Scan for the cell matching the given text and deliver its (x, y) coordinate at center. 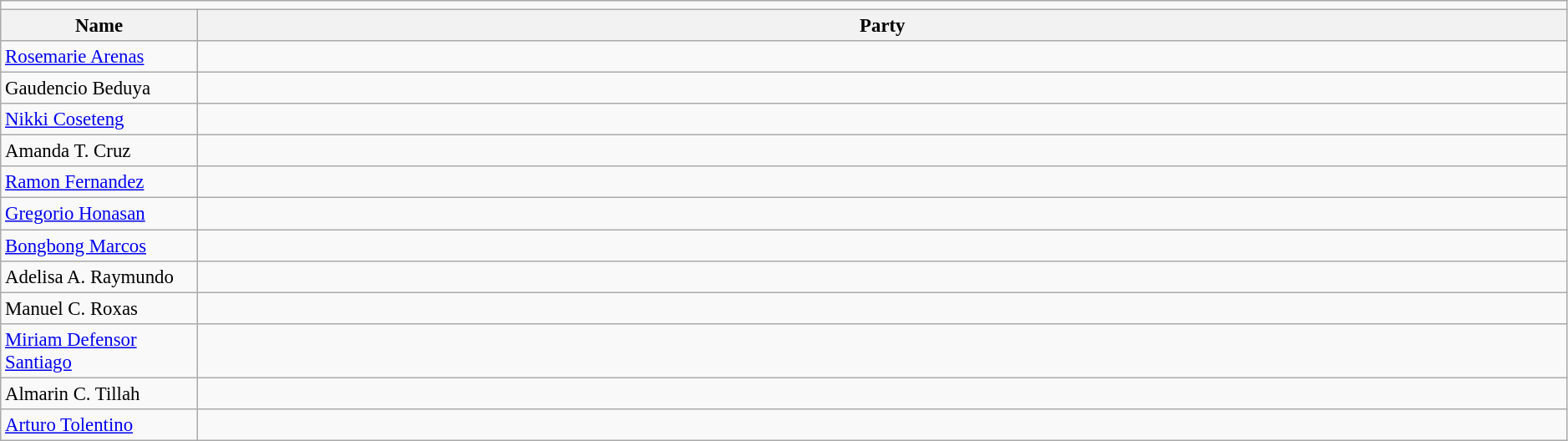
Amanda T. Cruz (99, 151)
Adelisa A. Raymundo (99, 276)
Gregorio Honasan (99, 214)
Gaudencio Beduya (99, 89)
Almarin C. Tillah (99, 393)
Bongbong Marcos (99, 246)
Rosemarie Arenas (99, 57)
Manuel C. Roxas (99, 308)
Nikki Coseteng (99, 119)
Name (99, 26)
Arturo Tolentino (99, 425)
Party (882, 26)
Miriam Defensor Santiago (99, 351)
Ramon Fernandez (99, 183)
